Identify which cell holds the provided text, then report its [x, y] central coordinate. 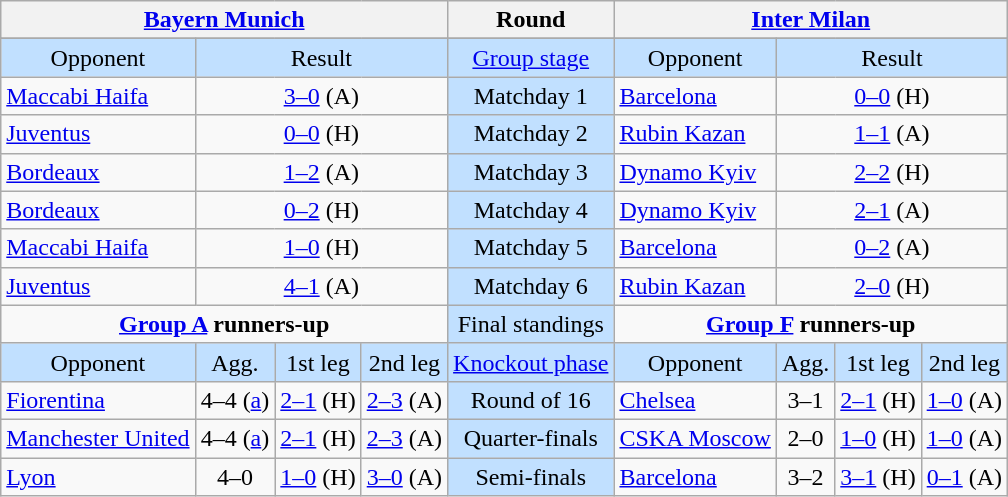
0–1 (A) [964, 477]
4–0 [235, 477]
2–1 (A) [892, 210]
Matchday 5 [531, 248]
Matchday 4 [531, 210]
1–1 (A) [892, 134]
2–0 (H) [892, 286]
Final standings [531, 324]
Matchday 1 [531, 96]
Manchester United [98, 438]
Round of 16 [531, 400]
2–2 (H) [892, 172]
2–0 [805, 438]
Lyon [98, 477]
Semi-finals [531, 477]
Matchday 6 [531, 286]
Round [531, 20]
Matchday 3 [531, 172]
Group F runners-up [811, 324]
3–1 [805, 400]
Matchday 2 [531, 134]
3–2 [805, 477]
3–1 (H) [878, 477]
Group A runners-up [224, 324]
0–2 (H) [321, 210]
0–2 (A) [892, 248]
Bayern Munich [224, 20]
Group stage [531, 58]
4–1 (A) [321, 286]
Quarter-finals [531, 438]
Chelsea [695, 400]
Fiorentina [98, 400]
CSKA Moscow [695, 438]
Knockout phase [531, 362]
1–2 (A) [321, 172]
Inter Milan [811, 20]
